Provide the [x, y] coordinate of the cell's center where the given text is located.  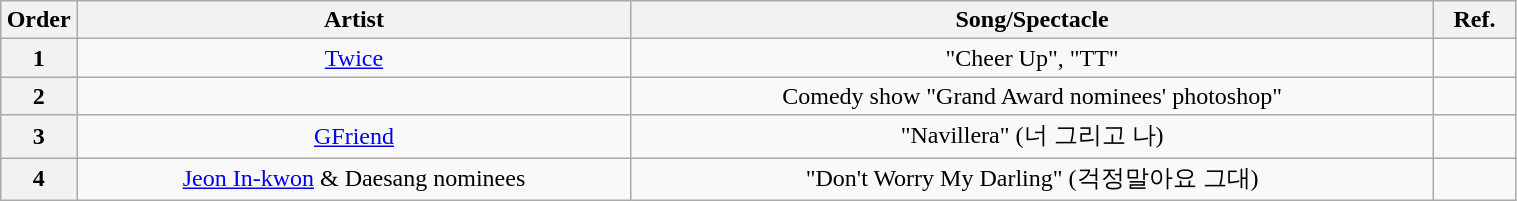
Comedy show "Grand Award nominees' photoshop" [1032, 96]
Twice [354, 58]
Order [39, 20]
2 [39, 96]
"Don't Worry My Darling" (걱정말아요 그대) [1032, 180]
Artist [354, 20]
"Navillera" (너 그리고 나) [1032, 136]
1 [39, 58]
"Cheer Up", "TT" [1032, 58]
3 [39, 136]
GFriend [354, 136]
4 [39, 180]
Song/Spectacle [1032, 20]
Jeon In-kwon & Daesang nominees [354, 180]
Ref. [1474, 20]
